Locate the cell with the specified text and output its [x, y] center coordinate. 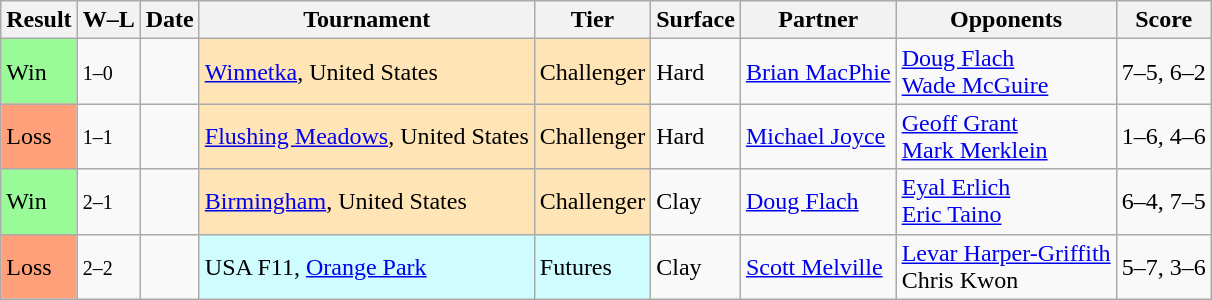
W–L [108, 20]
USA F11, Orange Park [366, 266]
Tier [592, 20]
Levar Harper-Griffith Chris Kwon [1006, 266]
Geoff Grant Mark Merklein [1006, 136]
1–0 [108, 72]
Futures [592, 266]
Winnetka, United States [366, 72]
7–5, 6–2 [1164, 72]
Score [1164, 20]
Result [39, 20]
Eyal Erlich Eric Taino [1006, 202]
2–1 [108, 202]
Scott Melville [818, 266]
Partner [818, 20]
Michael Joyce [818, 136]
2–2 [108, 266]
Brian MacPhie [818, 72]
1–6, 4–6 [1164, 136]
Tournament [366, 20]
Flushing Meadows, United States [366, 136]
Doug Flach Wade McGuire [1006, 72]
Date [170, 20]
Birmingham, United States [366, 202]
Opponents [1006, 20]
5–7, 3–6 [1164, 266]
1–1 [108, 136]
Surface [696, 20]
Doug Flach [818, 202]
6–4, 7–5 [1164, 202]
